From the cell containing the given text, extract its center point as (x, y) coordinate. 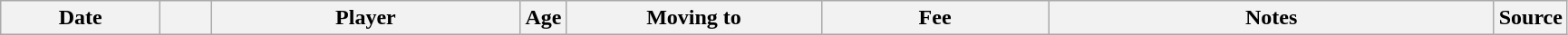
Fee (935, 18)
Date (81, 18)
Moving to (694, 18)
Age (544, 18)
Source (1530, 18)
Notes (1271, 18)
Player (366, 18)
